Pinpoint the cell where the given text exists, returning its [X, Y] midpoint coordinate. 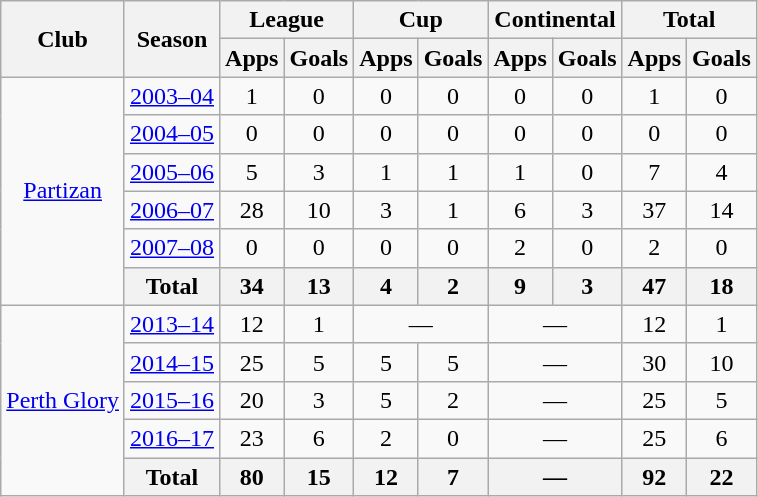
Season [172, 39]
20 [252, 400]
18 [722, 286]
92 [654, 477]
Club [63, 39]
2015–16 [172, 400]
2016–17 [172, 438]
9 [520, 286]
15 [319, 477]
2004–05 [172, 134]
34 [252, 286]
30 [654, 362]
80 [252, 477]
Continental [555, 20]
22 [722, 477]
2014–15 [172, 362]
47 [654, 286]
2006–07 [172, 210]
Cup [421, 20]
28 [252, 210]
13 [319, 286]
2005–06 [172, 172]
14 [722, 210]
Perth Glory [63, 400]
Partizan [63, 191]
League [287, 20]
2003–04 [172, 96]
2007–08 [172, 248]
2013–14 [172, 324]
37 [654, 210]
23 [252, 438]
